For the text-containing cell, return its midpoint in [x, y] coordinate format. 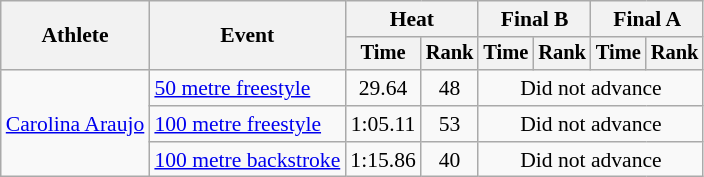
100 metre freestyle [247, 124]
Final A [647, 19]
Carolina Araujo [76, 124]
1:05.11 [382, 124]
Event [247, 36]
53 [450, 124]
Final B [534, 19]
48 [450, 88]
Heat [412, 19]
50 metre freestyle [247, 88]
29.64 [382, 88]
Athlete [76, 36]
